Detect which cell encompasses the target text, then output its (x, y) center coordinate. 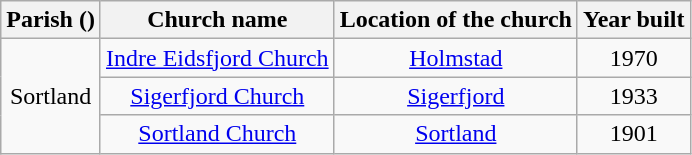
Year built (634, 20)
Sortland Church (217, 134)
Parish () (51, 20)
1901 (634, 134)
Holmstad (456, 58)
Indre Eidsfjord Church (217, 58)
Church name (217, 20)
Sigerfjord (456, 96)
Location of the church (456, 20)
Sigerfjord Church (217, 96)
1933 (634, 96)
1970 (634, 58)
